Return (X, Y) of the center of cell containing provided text 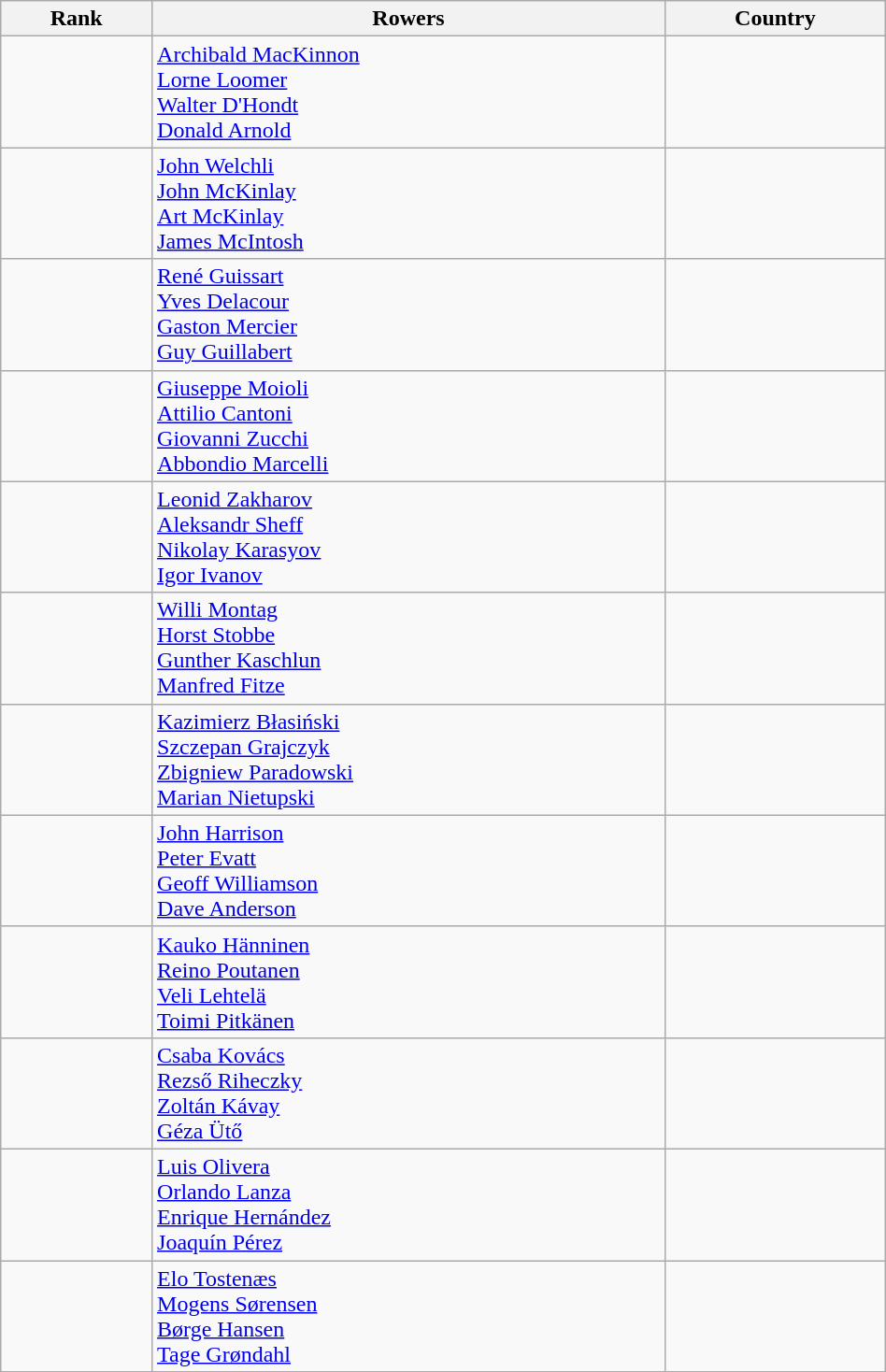
Giuseppe MoioliAttilio CantoniGiovanni ZucchiAbbondio Marcelli (409, 426)
Elo TostenæsMogens SørensenBørge HansenTage Grøndahl (409, 1316)
Csaba KovácsRezső RiheczkyZoltán KávayGéza Ütő (409, 1093)
Leonid ZakharovAleksandr SheffNikolay KarasyovIgor Ivanov (409, 536)
Kauko HänninenReino PoutanenVeli LehteläToimi Pitkänen (409, 981)
Willi MontagHorst StobbeGunther KaschlunManfred Fitze (409, 649)
Rank (77, 19)
Luis OliveraOrlando LanzaEnrique HernándezJoaquín Pérez (409, 1204)
Kazimierz BłasińskiSzczepan GrajczykZbigniew ParadowskiMarian Nietupski (409, 759)
René GuissartYves DelacourGaston MercierGuy Guillabert (409, 314)
Archibald MacKinnonLorne LoomerWalter D'HondtDonald Arnold (409, 92)
Rowers (409, 19)
Country (776, 19)
John HarrisonPeter EvattGeoff WilliamsonDave Anderson (409, 871)
John WelchliJohn McKinlayArt McKinlayJames McIntosh (409, 204)
